Identify which cell holds the provided text, then report its (x, y) central coordinate. 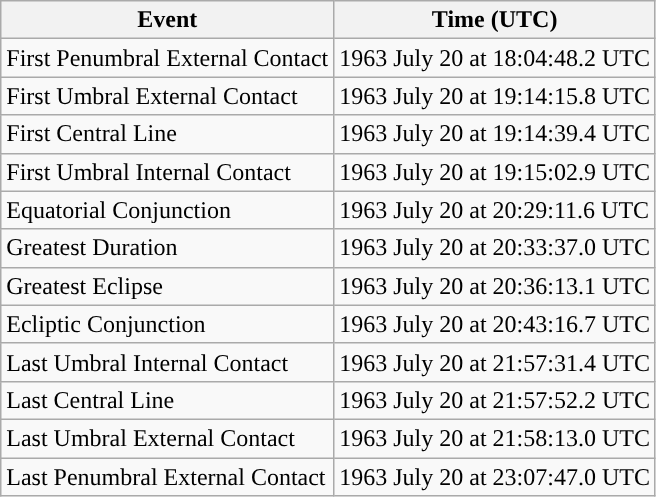
1963 July 20 at 19:15:02.9 UTC (495, 172)
Last Umbral External Contact (168, 438)
Greatest Eclipse (168, 286)
1963 July 20 at 18:04:48.2 UTC (495, 58)
1963 July 20 at 20:43:16.7 UTC (495, 324)
Time (UTC) (495, 20)
1963 July 20 at 19:14:15.8 UTC (495, 96)
Last Penumbral External Contact (168, 477)
1963 July 20 at 20:36:13.1 UTC (495, 286)
1963 July 20 at 20:33:37.0 UTC (495, 248)
1963 July 20 at 21:58:13.0 UTC (495, 438)
Last Central Line (168, 400)
1963 July 20 at 21:57:31.4 UTC (495, 362)
Event (168, 20)
First Umbral Internal Contact (168, 172)
1963 July 20 at 20:29:11.6 UTC (495, 210)
Last Umbral Internal Contact (168, 362)
Greatest Duration (168, 248)
Equatorial Conjunction (168, 210)
1963 July 20 at 19:14:39.4 UTC (495, 134)
First Umbral External Contact (168, 96)
1963 July 20 at 23:07:47.0 UTC (495, 477)
1963 July 20 at 21:57:52.2 UTC (495, 400)
Ecliptic Conjunction (168, 324)
First Penumbral External Contact (168, 58)
First Central Line (168, 134)
